Find where the given text appears and provide that cell's center as (X, Y) coordinate. 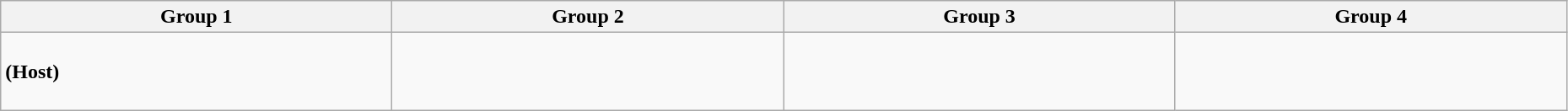
Group 4 (1371, 17)
Group 2 (588, 17)
Group 1 (197, 17)
Group 3 (979, 17)
(Host) (197, 71)
